Capture the cell that displays the provided text and extract its [x, y] central coordinate. 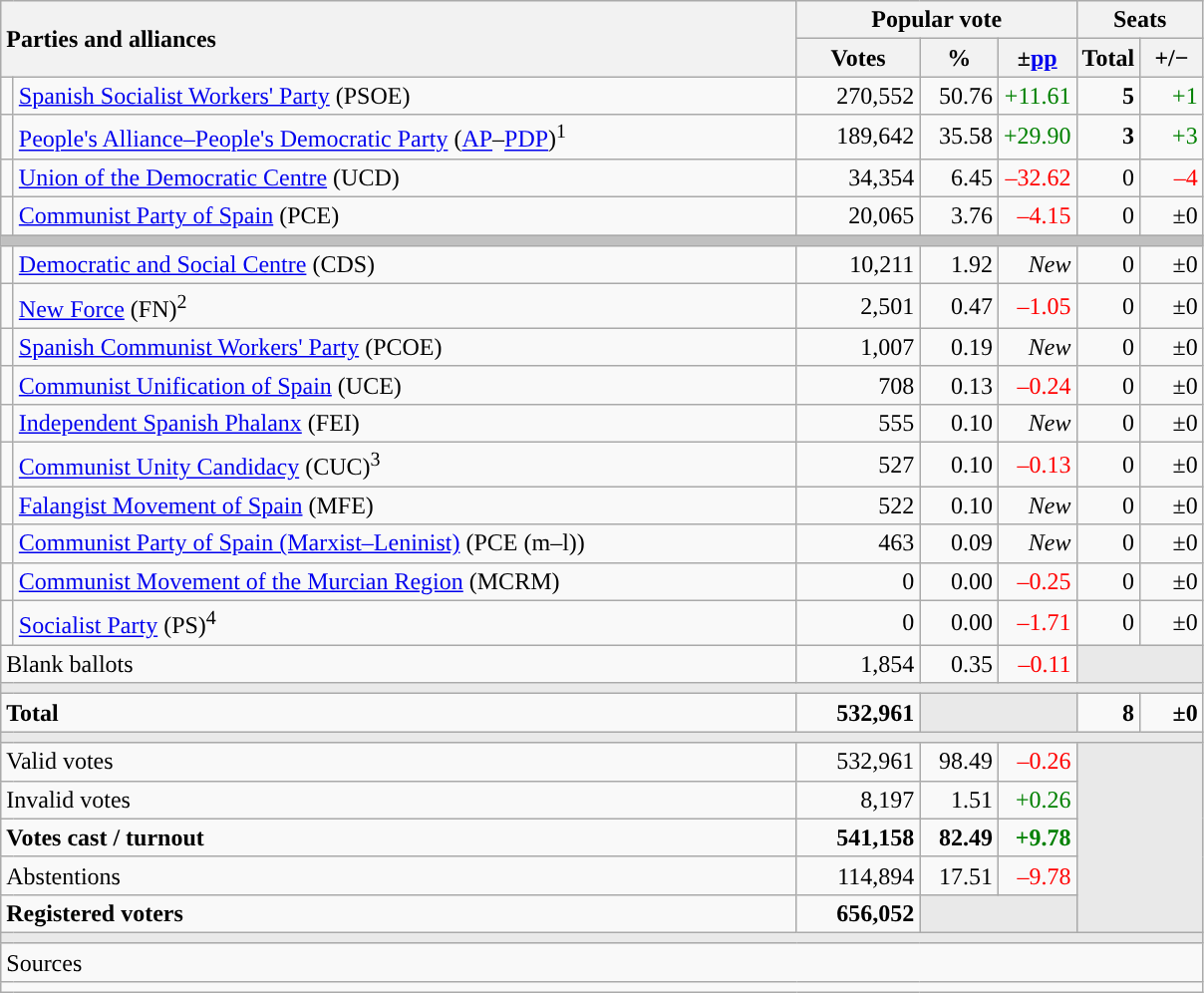
–4.15 [1037, 216]
2,501 [858, 307]
Independent Spanish Phalanx (FEI) [405, 423]
–0.11 [1037, 664]
+/− [1172, 58]
10,211 [858, 265]
0.13 [959, 385]
0.35 [959, 664]
527 [858, 465]
Communist Unification of Spain (UCE) [405, 385]
1,854 [858, 664]
5 [1108, 96]
+11.61 [1037, 96]
New Force (FN)2 [405, 307]
Invalid votes [399, 800]
Union of the Democratic Centre (UCD) [405, 177]
+9.78 [1037, 837]
20,065 [858, 216]
–0.13 [1037, 465]
Falangist Movement of Spain (MFE) [405, 505]
8,197 [858, 800]
522 [858, 505]
Spanish Communist Workers' Party (PCOE) [405, 347]
82.49 [959, 837]
3 [1108, 138]
+1 [1172, 96]
Popular vote [937, 20]
656,052 [858, 913]
People's Alliance–People's Democratic Party (AP–PDP)1 [405, 138]
1.92 [959, 265]
–0.26 [1037, 762]
Abstentions [399, 875]
% [959, 58]
Votes [858, 58]
17.51 [959, 875]
Seats [1140, 20]
0.47 [959, 307]
–9.78 [1037, 875]
–1.71 [1037, 622]
Communist Party of Spain (Marxist–Leninist) (PCE (m–l)) [405, 543]
–4 [1172, 177]
–0.24 [1037, 385]
–32.62 [1037, 177]
463 [858, 543]
Votes cast / turnout [399, 837]
708 [858, 385]
–0.25 [1037, 581]
Registered voters [399, 913]
189,642 [858, 138]
114,894 [858, 875]
±pp [1037, 58]
Valid votes [399, 762]
+3 [1172, 138]
Socialist Party (PS)4 [405, 622]
Parties and alliances [399, 39]
0.09 [959, 543]
Communist Movement of the Murcian Region (MCRM) [405, 581]
35.58 [959, 138]
1,007 [858, 347]
+29.90 [1037, 138]
–1.05 [1037, 307]
Sources [602, 962]
Spanish Socialist Workers' Party (PSOE) [405, 96]
50.76 [959, 96]
Blank ballots [399, 664]
Communist Unity Candidacy (CUC)3 [405, 465]
Democratic and Social Centre (CDS) [405, 265]
555 [858, 423]
98.49 [959, 762]
0.19 [959, 347]
+0.26 [1037, 800]
1.51 [959, 800]
34,354 [858, 177]
6.45 [959, 177]
3.76 [959, 216]
8 [1108, 713]
270,552 [858, 96]
541,158 [858, 837]
Communist Party of Spain (PCE) [405, 216]
